Detect which cell encompasses the target text, then output its (x, y) center coordinate. 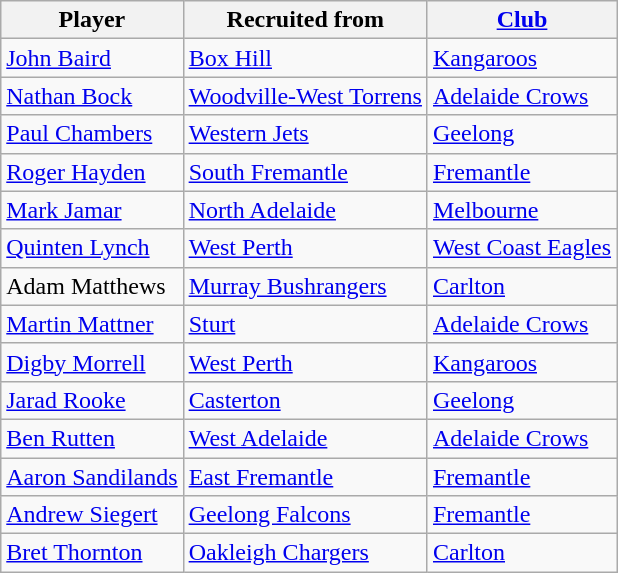
Aaron Sandilands (92, 477)
Western Jets (305, 134)
Quinten Lynch (92, 248)
Digby Morrell (92, 362)
Oakleigh Chargers (305, 553)
West Coast Eagles (522, 248)
Paul Chambers (92, 134)
John Baird (92, 58)
Club (522, 20)
Box Hill (305, 58)
Recruited from (305, 20)
Nathan Bock (92, 96)
Sturt (305, 324)
East Fremantle (305, 477)
Andrew Siegert (92, 515)
Jarad Rooke (92, 400)
Bret Thornton (92, 553)
Melbourne (522, 210)
West Adelaide (305, 438)
Roger Hayden (92, 172)
Adam Matthews (92, 286)
North Adelaide (305, 210)
Murray Bushrangers (305, 286)
Casterton (305, 400)
South Fremantle (305, 172)
Mark Jamar (92, 210)
Martin Mattner (92, 324)
Geelong Falcons (305, 515)
Ben Rutten (92, 438)
Woodville-West Torrens (305, 96)
Player (92, 20)
